Extract the [x, y] coordinate from the center of the cell holding the provided text.  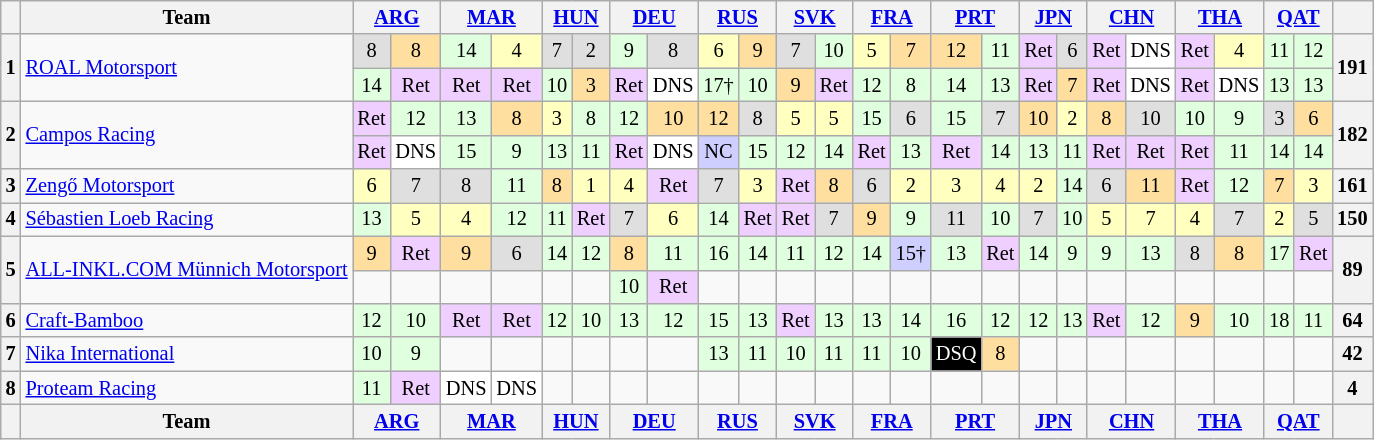
89 [1352, 270]
17† [718, 85]
DSQ [956, 354]
150 [1352, 219]
Sébastien Loeb Racing [187, 219]
Proteam Racing [187, 388]
182 [1352, 134]
64 [1352, 320]
Nika International [187, 354]
18 [1279, 320]
NC [718, 152]
ROAL Motorsport [187, 68]
17 [1279, 253]
Zengő Motorsport [187, 186]
Craft-Bamboo [187, 320]
191 [1352, 68]
15† [911, 253]
ALL-INKL.COM Münnich Motorsport [187, 270]
Campos Racing [187, 134]
42 [1352, 354]
161 [1352, 186]
